From the cell containing the given text, extract its center point as (X, Y) coordinate. 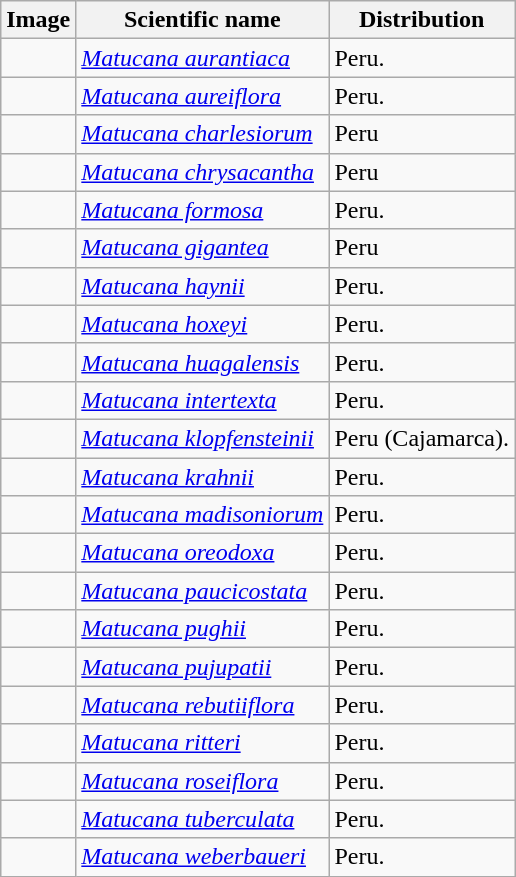
Matucana rebutiiflora (202, 705)
Matucana paucicostata (202, 591)
Matucana aureiflora (202, 96)
Matucana aurantiaca (202, 58)
Distribution (422, 20)
Matucana hoxeyi (202, 324)
Matucana madisoniorum (202, 515)
Matucana oreodoxa (202, 553)
Matucana tuberculata (202, 819)
Matucana haynii (202, 286)
Matucana gigantea (202, 248)
Matucana ritteri (202, 743)
Image (38, 20)
Matucana weberbaueri (202, 857)
Matucana chrysacantha (202, 172)
Matucana charlesiorum (202, 134)
Matucana pujupatii (202, 667)
Matucana intertexta (202, 400)
Matucana pughii (202, 629)
Matucana krahnii (202, 477)
Matucana huagalensis (202, 362)
Scientific name (202, 20)
Matucana formosa (202, 210)
Matucana roseiflora (202, 781)
Peru (Cajamarca). (422, 438)
Matucana klopfensteinii (202, 438)
